Search for the cell housing the specified text and yield its [x, y] center coordinate. 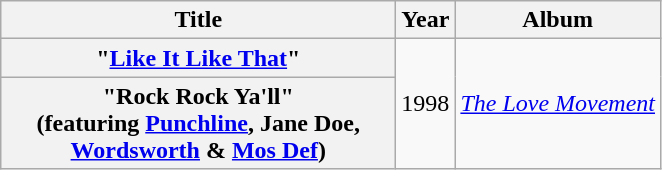
"Like It Like That" [198, 58]
The Love Movement [558, 104]
"Rock Rock Ya'll"(featuring Punchline, Jane Doe, Wordsworth & Mos Def) [198, 123]
1998 [426, 104]
Year [426, 20]
Title [198, 20]
Album [558, 20]
